Pinpoint the cell where the given text exists, returning its [X, Y] midpoint coordinate. 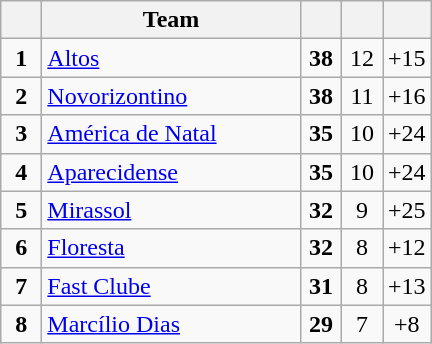
Floresta [172, 248]
Mirassol [172, 210]
+13 [406, 286]
3 [22, 134]
Altos [172, 58]
1 [22, 58]
+8 [406, 324]
Team [172, 20]
+25 [406, 210]
Marcílio Dias [172, 324]
Aparecidense [172, 172]
31 [320, 286]
29 [320, 324]
+16 [406, 96]
12 [362, 58]
9 [362, 210]
+12 [406, 248]
11 [362, 96]
Fast Clube [172, 286]
Novorizontino [172, 96]
2 [22, 96]
5 [22, 210]
América de Natal [172, 134]
+15 [406, 58]
4 [22, 172]
6 [22, 248]
